Output the [x, y] coordinate of the center of the cell containing the given text.  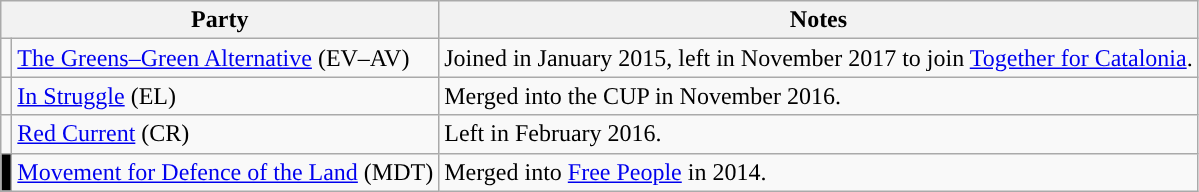
Notes [818, 20]
Movement for Defence of the Land (MDT) [226, 172]
Left in February 2016. [818, 134]
Red Current (CR) [226, 134]
Merged into Free People in 2014. [818, 172]
In Struggle (EL) [226, 96]
Merged into the CUP in November 2016. [818, 96]
Joined in January 2015, left in November 2017 to join Together for Catalonia. [818, 58]
The Greens–Green Alternative (EV–AV) [226, 58]
Party [220, 20]
